Pinpoint the cell where the given text exists, returning its [X, Y] midpoint coordinate. 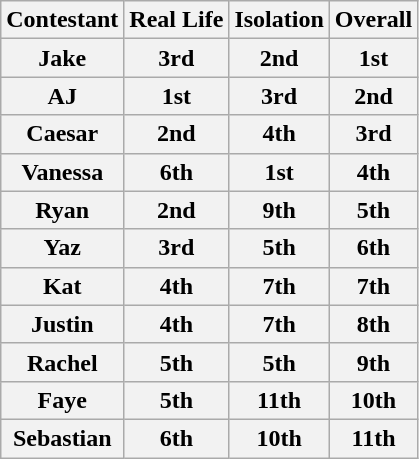
Sebastian [62, 438]
Caesar [62, 134]
Real Life [176, 20]
Kat [62, 286]
Vanessa [62, 172]
Isolation [279, 20]
8th [373, 324]
Overall [373, 20]
Contestant [62, 20]
Jake [62, 58]
AJ [62, 96]
Yaz [62, 248]
Justin [62, 324]
Rachel [62, 362]
Faye [62, 400]
Ryan [62, 210]
